Return the [X, Y] coordinate for the center point of the cell that contains the specified text.  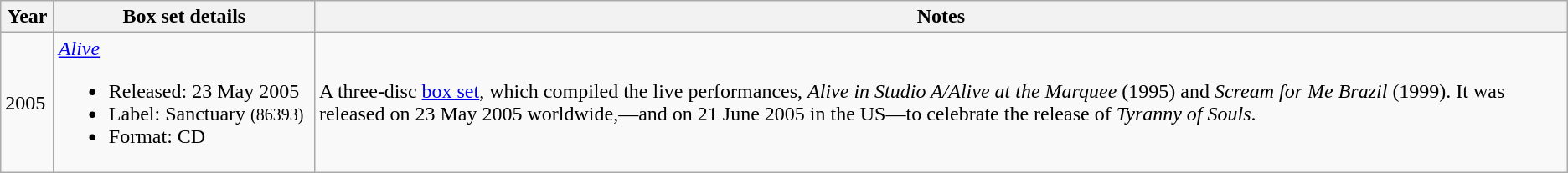
Box set details [184, 17]
2005 [28, 102]
Year [28, 17]
Notes [941, 17]
AliveReleased: 23 May 2005Label: Sanctuary (86393)Format: CD [184, 102]
